Detect which cell encompasses the target text, then output its (x, y) center coordinate. 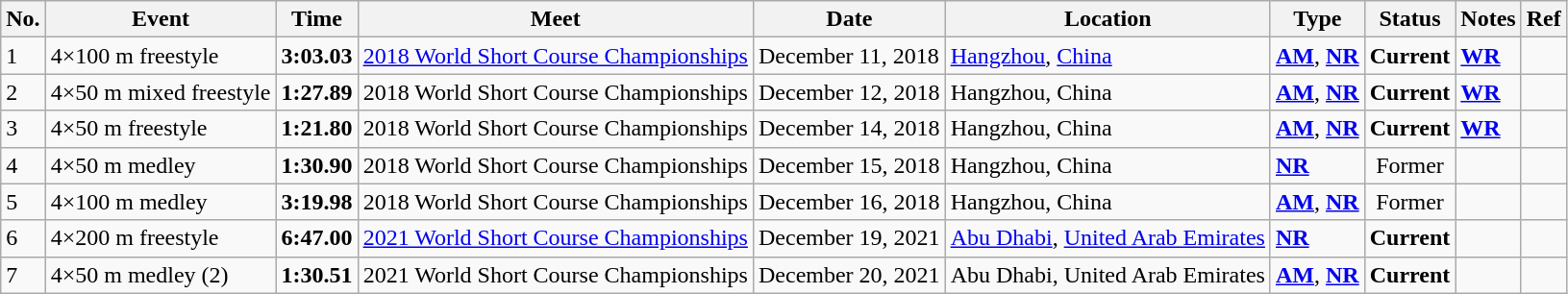
Date (849, 19)
December 11, 2018 (849, 56)
6:47.00 (317, 238)
1 (23, 56)
1:30.51 (317, 275)
Ref (1544, 19)
3:19.98 (317, 202)
4×200 m freestyle (161, 238)
December 16, 2018 (849, 202)
Time (317, 19)
1:21.80 (317, 129)
1:30.90 (317, 165)
4×50 m mixed freestyle (161, 92)
Notes (1488, 19)
Event (161, 19)
December 19, 2021 (849, 238)
6 (23, 238)
4 (23, 165)
2 (23, 92)
4×50 m medley (2) (161, 275)
No. (23, 19)
December 20, 2021 (849, 275)
3 (23, 129)
December 14, 2018 (849, 129)
Location (1108, 19)
4×50 m freestyle (161, 129)
December 15, 2018 (849, 165)
4×100 m freestyle (161, 56)
3:03.03 (317, 56)
4×50 m medley (161, 165)
Status (1409, 19)
Type (1317, 19)
5 (23, 202)
1:27.89 (317, 92)
Meet (556, 19)
4×100 m medley (161, 202)
7 (23, 275)
December 12, 2018 (849, 92)
